Search for the cell housing the specified text and yield its (X, Y) center coordinate. 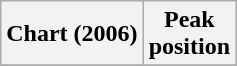
Chart (2006) (72, 34)
Peakposition (189, 34)
